For the text-containing cell, return its midpoint in [X, Y] coordinate format. 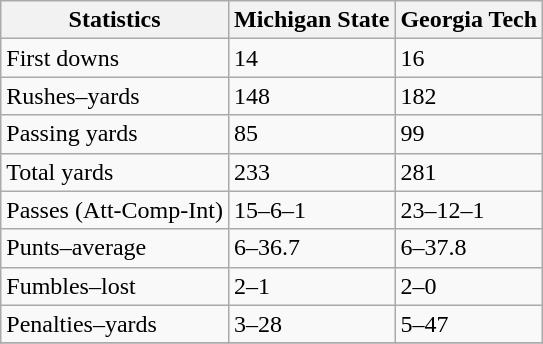
281 [469, 172]
148 [311, 96]
233 [311, 172]
2–0 [469, 286]
182 [469, 96]
Statistics [115, 20]
Michigan State [311, 20]
2–1 [311, 286]
5–47 [469, 324]
3–28 [311, 324]
99 [469, 134]
First downs [115, 58]
Total yards [115, 172]
Passes (Att-Comp-Int) [115, 210]
Georgia Tech [469, 20]
Punts–average [115, 248]
6–37.8 [469, 248]
85 [311, 134]
16 [469, 58]
Rushes–yards [115, 96]
14 [311, 58]
Passing yards [115, 134]
Penalties–yards [115, 324]
15–6–1 [311, 210]
Fumbles–lost [115, 286]
6–36.7 [311, 248]
23–12–1 [469, 210]
